Find where the given text appears and provide that cell's center as [X, Y] coordinate. 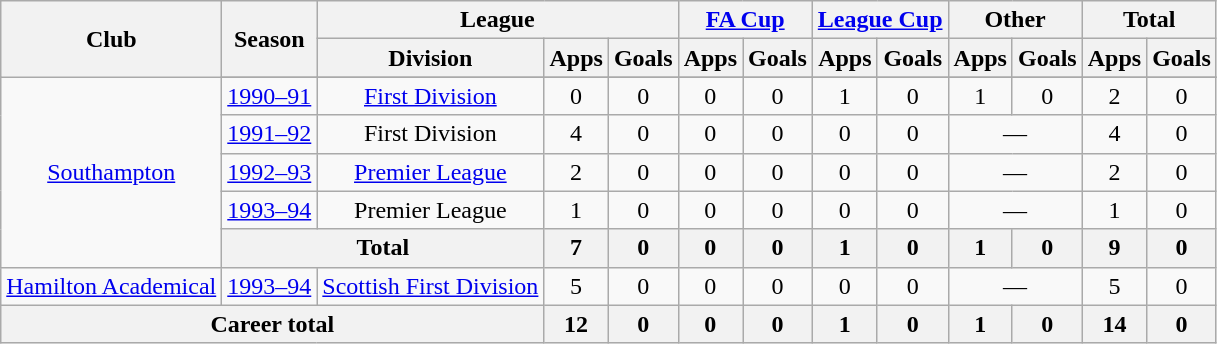
FA Cup [745, 20]
League [498, 20]
14 [1114, 324]
Career total [272, 324]
Other [1015, 20]
9 [1114, 248]
1992–93 [270, 172]
Hamilton Academical [112, 286]
Division [430, 58]
Southampton [112, 172]
Scottish First Division [430, 286]
Club [112, 39]
12 [576, 324]
1990–91 [270, 96]
7 [576, 248]
Season [270, 39]
League Cup [880, 20]
1991–92 [270, 134]
